Identify which cell holds the provided text, then report its (X, Y) central coordinate. 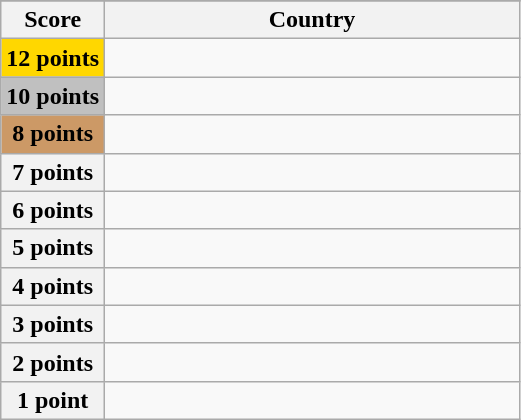
2 points (53, 362)
12 points (53, 58)
5 points (53, 248)
4 points (53, 286)
8 points (53, 134)
Country (312, 20)
1 point (53, 400)
7 points (53, 172)
6 points (53, 210)
Score (53, 20)
10 points (53, 96)
3 points (53, 324)
